Return the (x, y) coordinate for the center point of the cell that contains the specified text.  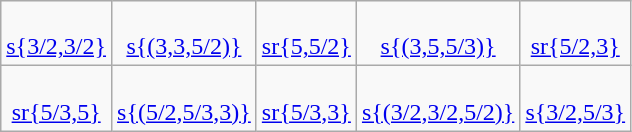
s{(3,3,5/2)} (184, 34)
s{3/2,5/3} (576, 98)
sr{5,5/2} (306, 34)
s{(3,5,5/3)} (438, 34)
sr{5/2,3} (576, 34)
s{(3/2,3/2,5/2)} (438, 98)
s{(5/2,5/3,3)} (184, 98)
sr{5/3,3} (306, 98)
s{3/2,3/2} (56, 34)
sr{5/3,5} (56, 98)
